Scan for the cell matching the given text and deliver its [X, Y] coordinate at center. 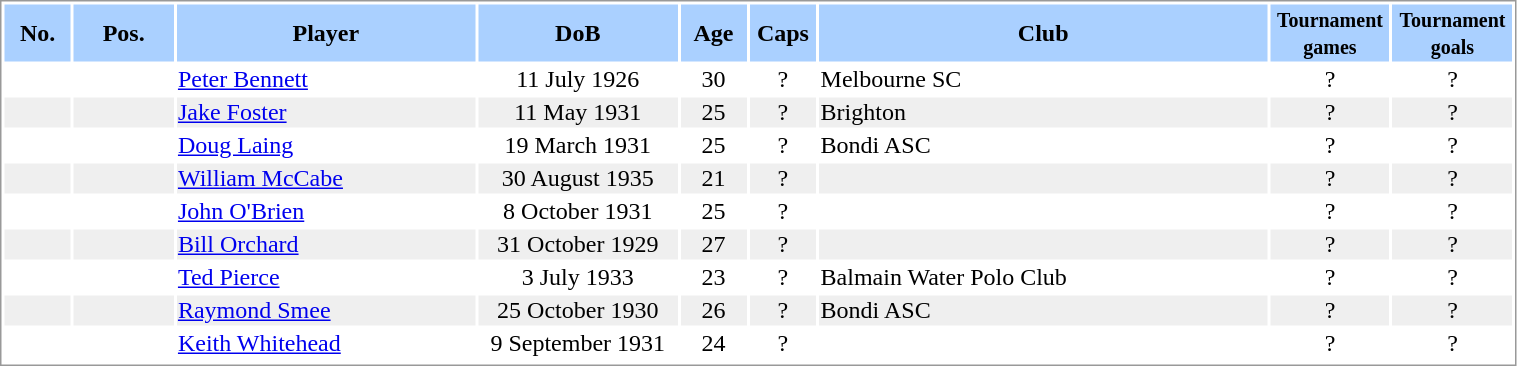
11 July 1926 [578, 79]
26 [713, 311]
Pos. [124, 32]
William McCabe [326, 179]
Balmain Water Polo Club [1043, 277]
Club [1043, 32]
Tournamentgoals [1453, 32]
8 October 1931 [578, 211]
Raymond Smee [326, 311]
Peter Bennett [326, 79]
Ted Pierce [326, 277]
Keith Whitehead [326, 343]
No. [37, 32]
11 May 1931 [578, 113]
Tournamentgames [1330, 32]
25 October 1930 [578, 311]
Age [713, 32]
23 [713, 277]
John O'Brien [326, 211]
27 [713, 245]
9 September 1931 [578, 343]
3 July 1933 [578, 277]
24 [713, 343]
DoB [578, 32]
30 [713, 79]
Doug Laing [326, 145]
31 October 1929 [578, 245]
Brighton [1043, 113]
21 [713, 179]
Bill Orchard [326, 245]
19 March 1931 [578, 145]
Caps [783, 32]
Jake Foster [326, 113]
30 August 1935 [578, 179]
Player [326, 32]
Melbourne SC [1043, 79]
